Output the (x, y) coordinate of the center of the cell containing the given text.  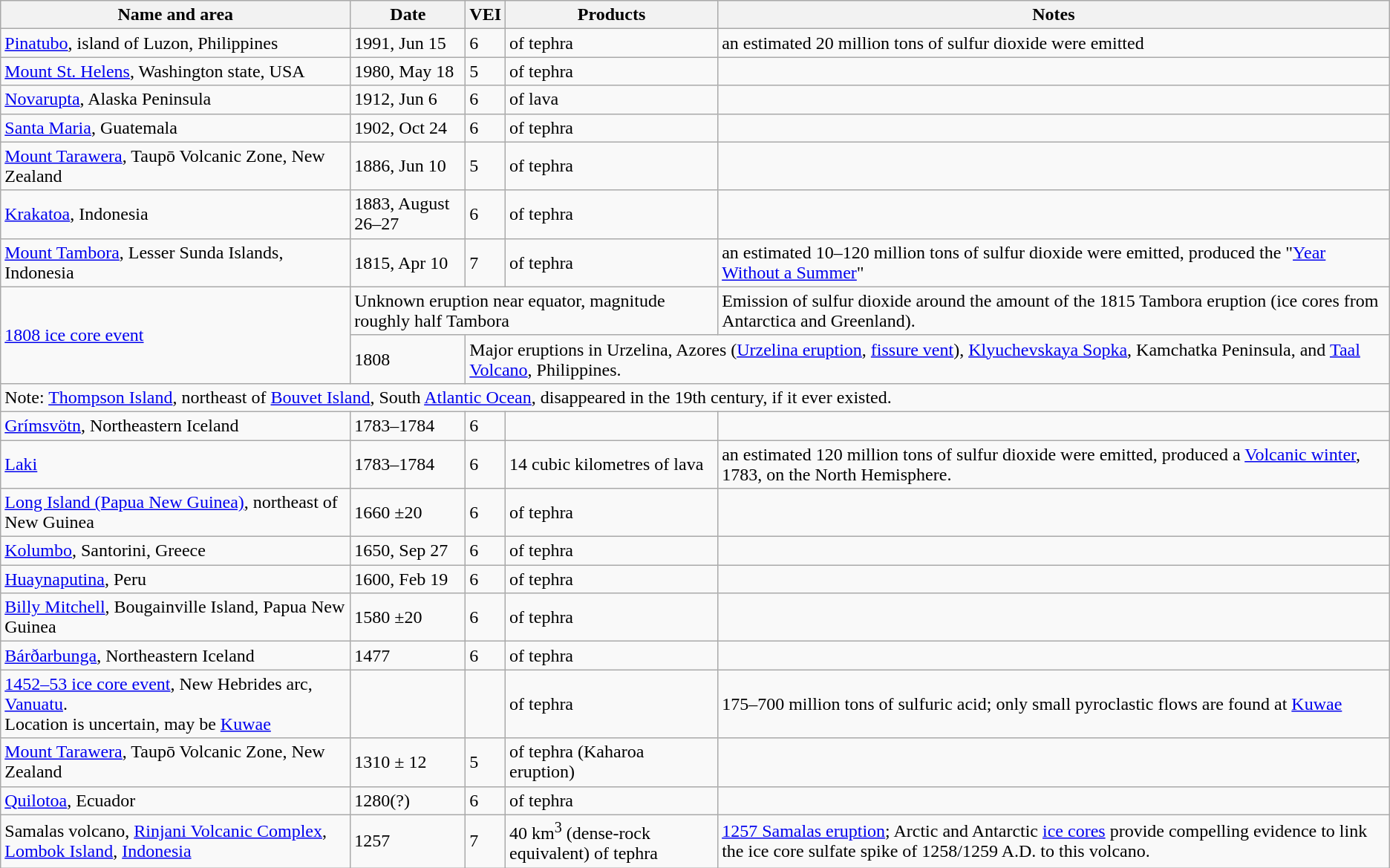
Novarupta, Alaska Peninsula (175, 99)
1883, August 26–27 (408, 214)
175–700 million tons of sulfuric acid; only small pyroclastic flows are found at Kuwae (1054, 704)
1980, May 18 (408, 71)
Products (612, 15)
an estimated 10–120 million tons of sulfur dioxide were emitted, produced the "Year Without a Summer" (1054, 263)
1452–53 ice core event, New Hebrides arc, Vanuatu.Location is uncertain, may be Kuwae (175, 704)
Emission of sulfur dioxide around the amount of the 1815 Tambora eruption (ice cores from Antarctica and Greenland). (1054, 310)
of tephra (Kaharoa eruption) (612, 762)
Santa Maria, Guatemala (175, 128)
1808 (408, 359)
Date (408, 15)
Pinatubo, island of Luzon, Philippines (175, 43)
Major eruptions in Urzelina, Azores (Urzelina eruption, fissure vent), Klyuchevskaya Sopka, Kamchatka Peninsula, and Taal Volcano, Philippines. (927, 359)
1808 ice core event (175, 335)
1280(?) (408, 800)
Samalas volcano, Rinjani Volcanic Complex, Lombok Island, Indonesia (175, 841)
1991, Jun 15 (408, 43)
Mount Tambora, Lesser Sunda Islands, Indonesia (175, 263)
1902, Oct 24 (408, 128)
Bárðarbunga, Northeastern Iceland (175, 656)
an estimated 20 million tons of sulfur dioxide were emitted (1054, 43)
Name and area (175, 15)
40 km3 (dense-rock equivalent) of tephra (612, 841)
Kolumbo, Santorini, Greece (175, 551)
1257 (408, 841)
Quilotoa, Ecuador (175, 800)
1310 ± 12 (408, 762)
1650, Sep 27 (408, 551)
Grímsvötn, Northeastern Iceland (175, 425)
Billy Mitchell, Bougainville Island, Papua New Guinea (175, 618)
Huaynaputina, Peru (175, 579)
an estimated 120 million tons of sulfur dioxide were emitted, produced a Volcanic winter, 1783, on the North Hemisphere. (1054, 463)
Mount St. Helens, Washington state, USA (175, 71)
Unknown eruption near equator, magnitude roughly half Tambora (535, 310)
Krakatoa, Indonesia (175, 214)
Long Island (Papua New Guinea), northeast of New Guinea (175, 512)
Notes (1054, 15)
1660 ±20 (408, 512)
14 cubic kilometres of lava (612, 463)
1580 ±20 (408, 618)
Note: Thompson Island, northeast of Bouvet Island, South Atlantic Ocean, disappeared in the 19th century, if it ever existed. (695, 397)
1600, Feb 19 (408, 579)
Laki (175, 463)
VEI (486, 15)
of lava (612, 99)
1477 (408, 656)
1886, Jun 10 (408, 166)
1815, Apr 10 (408, 263)
1912, Jun 6 (408, 99)
